Determine the [X, Y] coordinate at the center of the cell enclosing the given text.  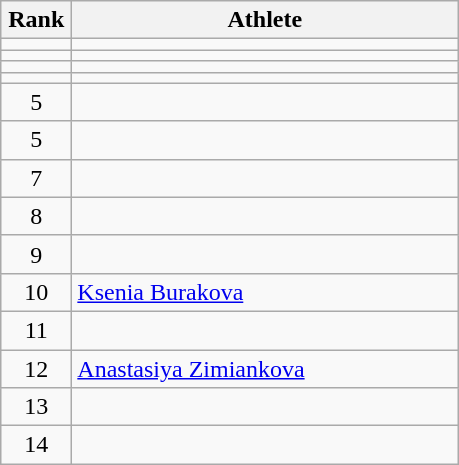
Ksenia Burakova [265, 292]
14 [36, 445]
10 [36, 292]
7 [36, 178]
Rank [36, 20]
Athlete [265, 20]
Anastasiya Zimiankova [265, 369]
8 [36, 216]
12 [36, 369]
11 [36, 330]
9 [36, 254]
13 [36, 407]
